From the cell containing the given text, extract its center point as (x, y) coordinate. 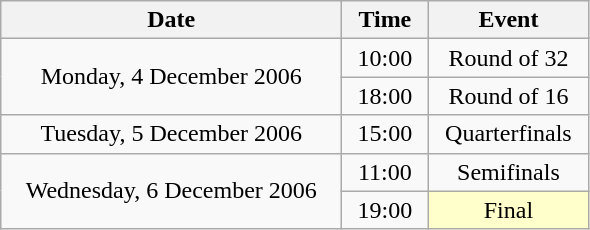
10:00 (385, 58)
Monday, 4 December 2006 (172, 77)
Quarterfinals (508, 134)
Event (508, 20)
15:00 (385, 134)
Round of 16 (508, 96)
Wednesday, 6 December 2006 (172, 191)
Round of 32 (508, 58)
19:00 (385, 210)
Time (385, 20)
18:00 (385, 96)
Semifinals (508, 172)
Tuesday, 5 December 2006 (172, 134)
Date (172, 20)
11:00 (385, 172)
Final (508, 210)
